Return the [x, y] coordinate for the center point of the cell that contains the specified text.  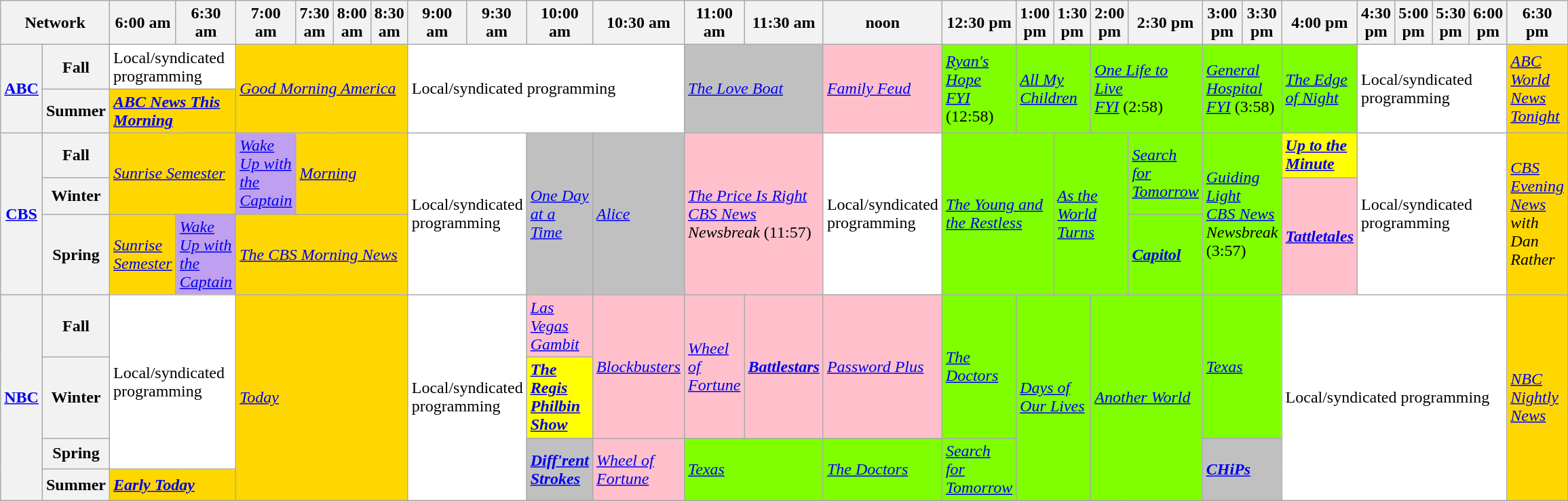
11:30 am [784, 23]
The Edge of Night [1320, 89]
3:00 pm [1222, 23]
One Life to LiveFYI (2:58) [1147, 89]
Family Feud [882, 89]
Capitol [1166, 254]
6:30 pm [1537, 23]
7:00 am [266, 23]
9:00 am [437, 23]
The Young and the Restless [997, 214]
CHiPs [1242, 469]
9:30 am [497, 23]
NBC [22, 398]
Tattletales [1320, 236]
Today [322, 398]
7:30 am [315, 23]
Early Today [173, 485]
CBS [22, 214]
Another World [1147, 398]
1:00 pm [1035, 23]
11:00 am [714, 23]
8:00 am [351, 23]
One Day at a Time [559, 214]
The CBS Morning News [322, 254]
CBS Evening News with Dan Rather [1537, 214]
3:30 pm [1262, 23]
Ryan's HopeFYI (12:58) [978, 89]
Guiding LightCBS News Newsbreak (3:57) [1242, 214]
12:30 pm [978, 23]
Days of Our Lives [1054, 398]
Good Morning America [322, 89]
The Regis Philbin Show [559, 398]
Alice [639, 214]
1:30 pm [1072, 23]
ABC World News Tonight [1537, 89]
As the World Turns [1091, 214]
noon [882, 23]
Network [56, 23]
2:00 pm [1110, 23]
Battlestars [784, 367]
8:30 am [389, 23]
4:30 pm [1376, 23]
General HospitalFYI (3:58) [1242, 89]
5:00 pm [1414, 23]
6:00 am [143, 23]
2:30 pm [1166, 23]
The Price Is RightCBS News Newsbreak (11:57) [754, 214]
10:30 am [639, 23]
Blockbusters [639, 367]
All My Children [1054, 89]
ABC News This Morning [173, 111]
NBC Nightly News [1537, 398]
Las Vegas Gambit [559, 326]
The Love Boat [754, 89]
4:00 pm [1320, 23]
6:30 am [206, 23]
Diff'rent Strokes [559, 469]
Morning [351, 174]
Up to the Minute [1320, 155]
6:00 pm [1489, 23]
ABC [22, 89]
10:00 am [559, 23]
5:30 pm [1451, 23]
Password Plus [882, 367]
